Determine the (X, Y) coordinate at the center of the cell enclosing the given text.  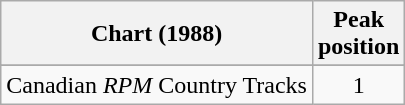
Canadian RPM Country Tracks (157, 85)
1 (358, 85)
Peakposition (358, 34)
Chart (1988) (157, 34)
